Provide the (x, y) coordinate of the cell's center where the given text is located.  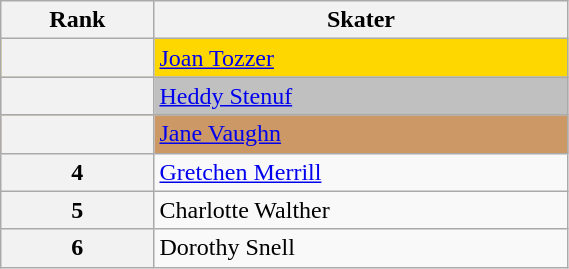
5 (78, 210)
Heddy Stenuf (361, 96)
Jane Vaughn (361, 134)
Gretchen Merrill (361, 172)
Charlotte Walther (361, 210)
Dorothy Snell (361, 248)
6 (78, 248)
Skater (361, 20)
4 (78, 172)
Rank (78, 20)
Joan Tozzer (361, 58)
